Detect which cell encompasses the target text, then output its [x, y] center coordinate. 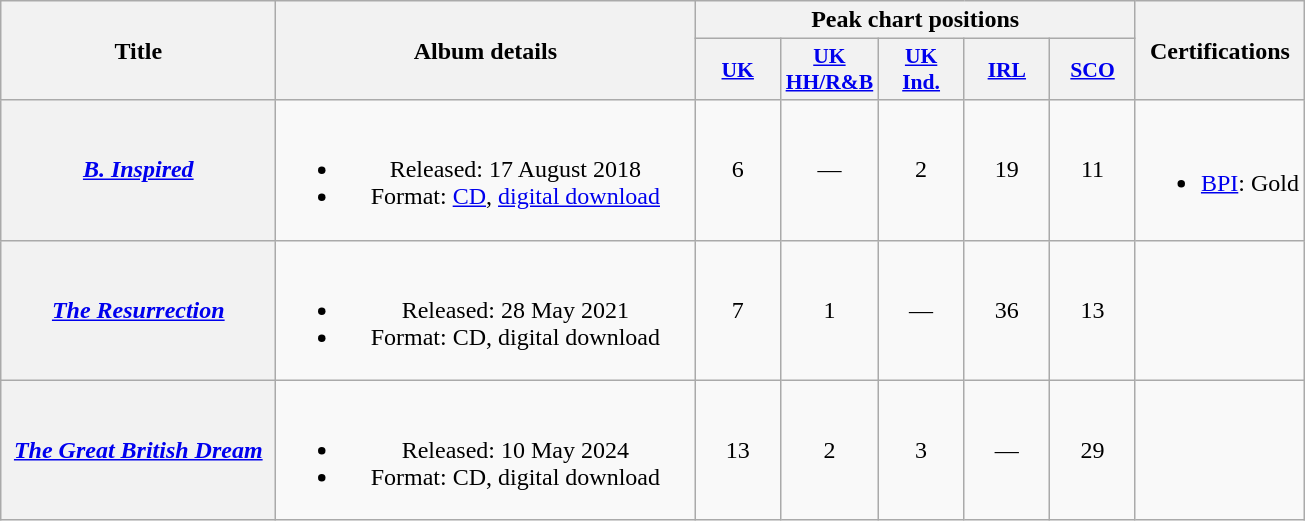
UK [738, 70]
Peak chart positions [916, 20]
7 [738, 310]
36 [1007, 310]
B. Inspired [138, 170]
Title [138, 50]
The Resurrection [138, 310]
Released: 28 May 2021Format: CD, digital download [486, 310]
Released: 10 May 2024Format: CD, digital download [486, 450]
11 [1093, 170]
SCO [1093, 70]
UKHH/R&B [830, 70]
Certifications [1220, 50]
BPI: Gold [1220, 170]
29 [1093, 450]
Album details [486, 50]
3 [921, 450]
6 [738, 170]
The Great British Dream [138, 450]
IRL [1007, 70]
1 [830, 310]
UKInd. [921, 70]
19 [1007, 170]
Released: 17 August 2018Format: CD, digital download [486, 170]
